Return the [X, Y] coordinate for the center point of the cell that contains the specified text.  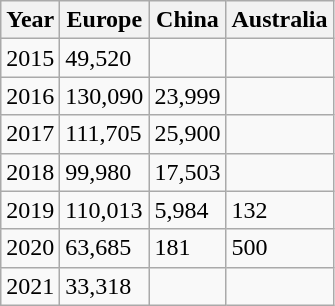
2016 [30, 96]
99,980 [104, 172]
2017 [30, 134]
2015 [30, 58]
49,520 [104, 58]
17,503 [188, 172]
132 [280, 210]
500 [280, 248]
181 [188, 248]
130,090 [104, 96]
Year [30, 20]
2020 [30, 248]
23,999 [188, 96]
2019 [30, 210]
111,705 [104, 134]
63,685 [104, 248]
Europe [104, 20]
2021 [30, 286]
33,318 [104, 286]
110,013 [104, 210]
5,984 [188, 210]
2018 [30, 172]
China [188, 20]
Australia [280, 20]
25,900 [188, 134]
